From the cell containing the given text, extract its center point as [X, Y] coordinate. 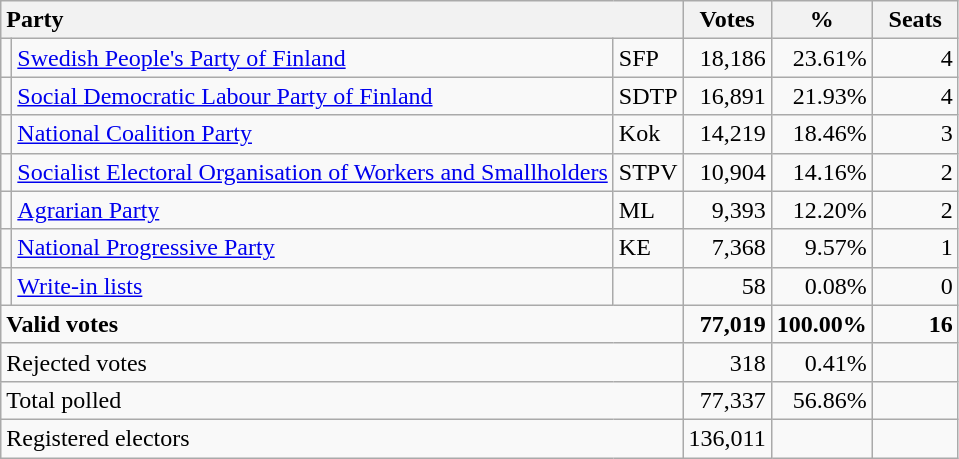
136,011 [727, 438]
16 [915, 324]
0.41% [822, 362]
Write-in lists [312, 286]
SDTP [648, 96]
23.61% [822, 58]
Socialist Electoral Organisation of Workers and Smallholders [312, 172]
21.93% [822, 96]
Registered electors [342, 438]
3 [915, 134]
100.00% [822, 324]
Agrarian Party [312, 210]
SFP [648, 58]
Kok [648, 134]
Seats [915, 20]
318 [727, 362]
% [822, 20]
10,904 [727, 172]
7,368 [727, 248]
0 [915, 286]
National Coalition Party [312, 134]
KE [648, 248]
1 [915, 248]
9.57% [822, 248]
77,337 [727, 400]
56.86% [822, 400]
Social Democratic Labour Party of Finland [312, 96]
0.08% [822, 286]
58 [727, 286]
14.16% [822, 172]
ML [648, 210]
Swedish People's Party of Finland [312, 58]
National Progressive Party [312, 248]
16,891 [727, 96]
Party [342, 20]
Votes [727, 20]
77,019 [727, 324]
18.46% [822, 134]
12.20% [822, 210]
STPV [648, 172]
18,186 [727, 58]
14,219 [727, 134]
9,393 [727, 210]
Valid votes [342, 324]
Rejected votes [342, 362]
Total polled [342, 400]
